Provide the [x, y] coordinate of the cell's center where the given text is located.  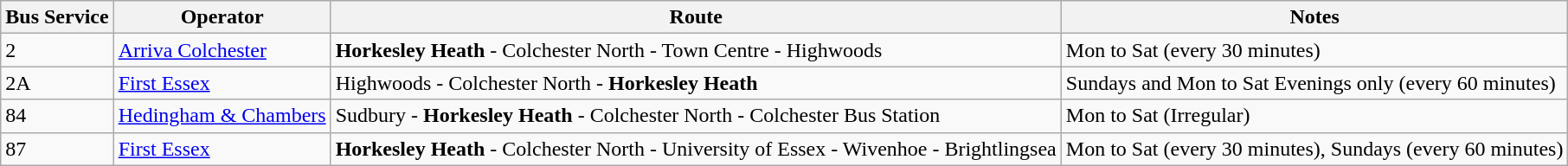
Hedingham & Chambers [222, 116]
Sundays and Mon to Sat Evenings only (every 60 minutes) [1314, 83]
Mon to Sat (Irregular) [1314, 116]
Notes [1314, 17]
Highwoods - Colchester North - Horkesley Heath [696, 83]
Sudbury - Horkesley Heath - Colchester North - Colchester Bus Station [696, 116]
87 [57, 149]
Bus Service [57, 17]
2A [57, 83]
Route [696, 17]
Horkesley Heath - Colchester North - Town Centre - Highwoods [696, 50]
Mon to Sat (every 30 minutes) [1314, 50]
Horkesley Heath - Colchester North - University of Essex - Wivenhoe - Brightlingsea [696, 149]
Mon to Sat (every 30 minutes), Sundays (every 60 minutes) [1314, 149]
2 [57, 50]
Arriva Colchester [222, 50]
84 [57, 116]
Operator [222, 17]
